Extract the (x, y) coordinate from the center of the cell holding the provided text.  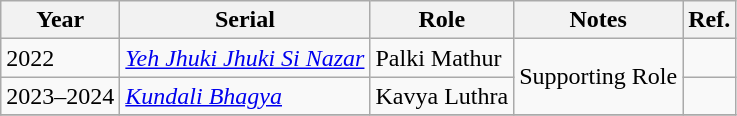
Yeh Jhuki Jhuki Si Nazar (245, 58)
Ref. (710, 20)
Kundali Bhagya (245, 96)
Serial (245, 20)
Supporting Role (598, 77)
2023–2024 (60, 96)
Year (60, 20)
Role (442, 20)
Notes (598, 20)
2022 (60, 58)
Palki Mathur (442, 58)
Kavya Luthra (442, 96)
